Capture the cell that displays the provided text and extract its [x, y] central coordinate. 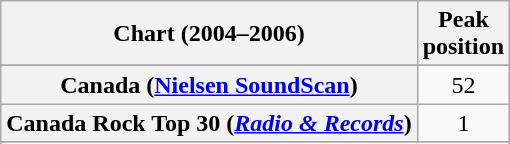
Peakposition [463, 34]
Canada Rock Top 30 (Radio & Records) [209, 123]
1 [463, 123]
Chart (2004–2006) [209, 34]
Canada (Nielsen SoundScan) [209, 85]
52 [463, 85]
